Search for the cell housing the specified text and yield its (x, y) center coordinate. 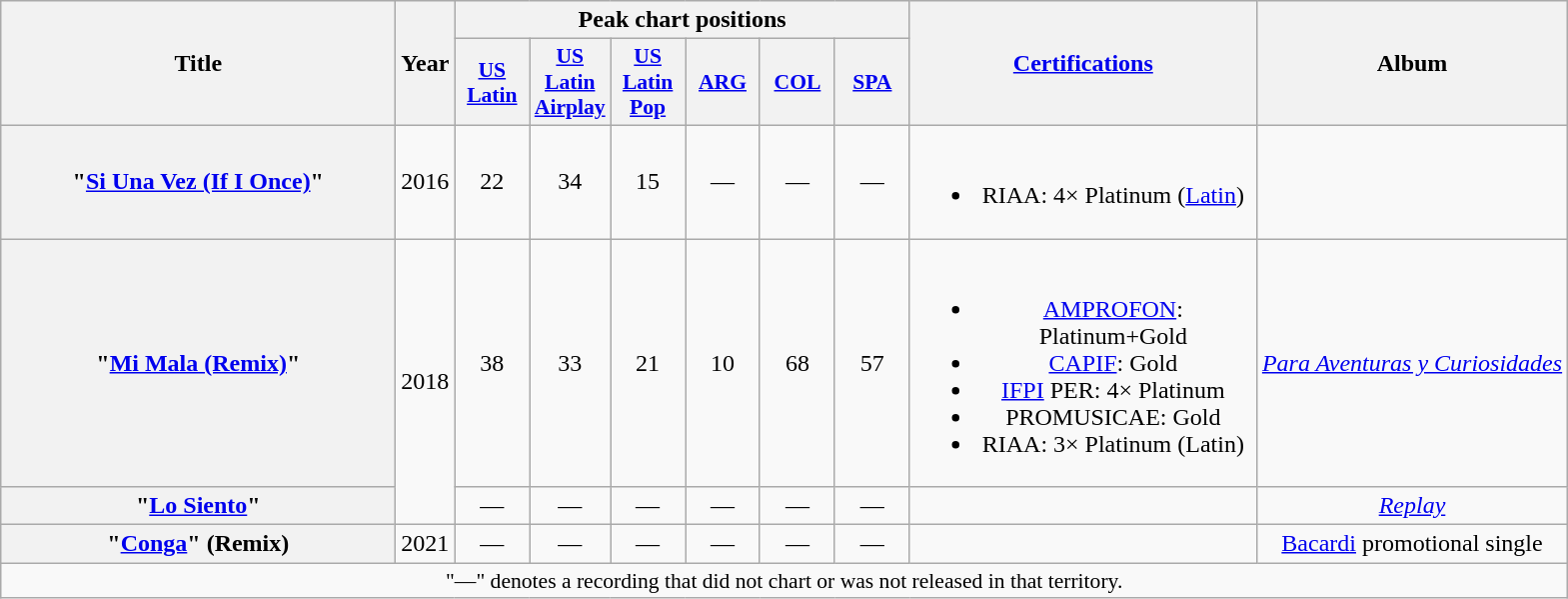
USLatin (492, 82)
Year (426, 64)
"Lo Siento" (198, 506)
COL (797, 82)
34 (570, 182)
Replay (1411, 506)
USLatinPop (648, 82)
AMPROFON: Platinum+GoldCAPIF: GoldIFPI PER: 4× PlatinumPROMUSICAE: GoldRIAA: 3× Platinum (Latin) (1083, 362)
"Si Una Vez (If I Once)" (198, 182)
Certifications (1083, 64)
2021 (426, 544)
Album (1411, 64)
"Conga" (Remix) (198, 544)
USLatinAirplay (570, 82)
ARG (724, 82)
22 (492, 182)
Title (198, 64)
Bacardi promotional single (1411, 544)
15 (648, 182)
10 (724, 362)
2018 (426, 381)
SPA (871, 82)
57 (871, 362)
33 (570, 362)
21 (648, 362)
68 (797, 362)
"—" denotes a recording that did not chart or was not released in that territory. (784, 581)
Peak chart positions (682, 20)
RIAA: 4× Platinum (Latin) (1083, 182)
2016 (426, 182)
"Mi Mala (Remix)" (198, 362)
38 (492, 362)
Para Aventuras y Curiosidades (1411, 362)
